Provide the (X, Y) coordinate of the cell's center where the given text is located.  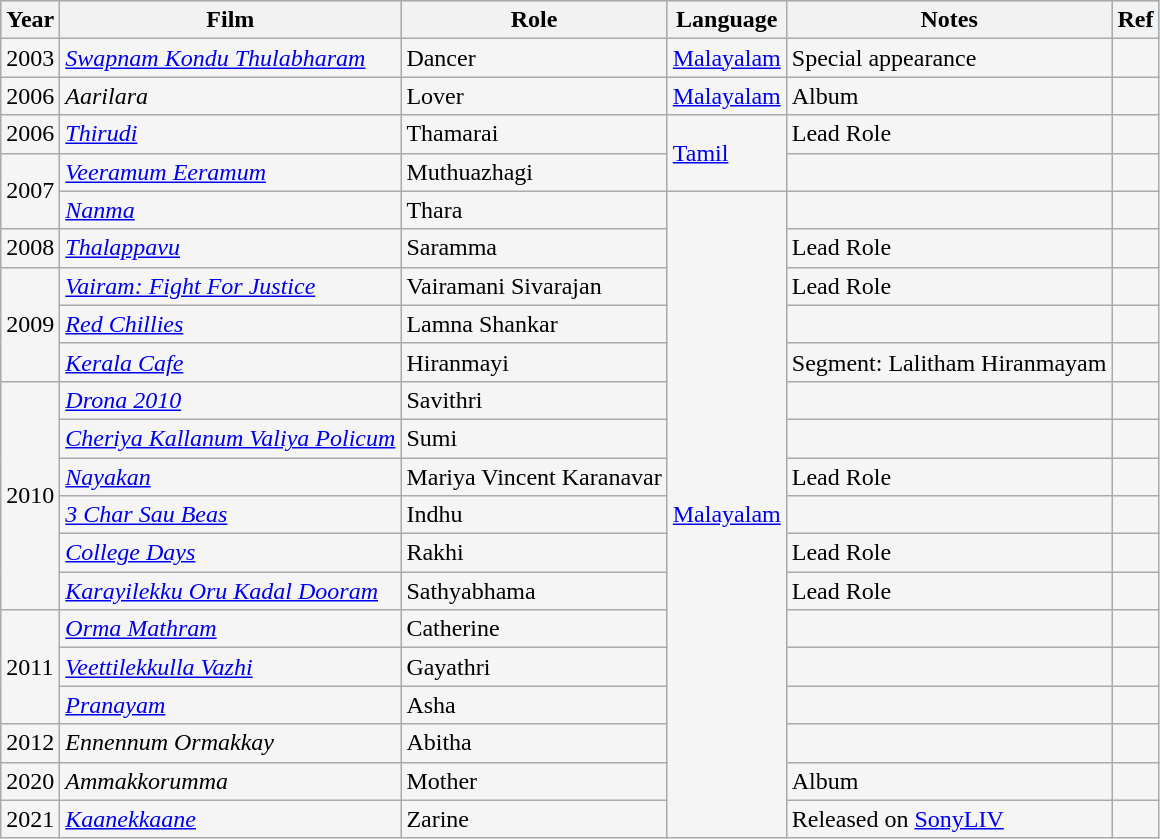
Drona 2010 (230, 400)
Thirudi (230, 134)
2020 (30, 781)
Vairam: Fight For Justice (230, 286)
Pranayam (230, 705)
Thara (534, 210)
Role (534, 20)
Aarilara (230, 96)
Mariya Vincent Karanavar (534, 477)
2011 (30, 667)
Tamil (726, 153)
Gayathri (534, 667)
Kaanekkaane (230, 819)
2009 (30, 324)
Saramma (534, 248)
Ammakkorumma (230, 781)
Indhu (534, 515)
Language (726, 20)
Abitha (534, 743)
2008 (30, 248)
Sumi (534, 438)
Nayakan (230, 477)
Sathyabhama (534, 591)
Mother (534, 781)
Ref (1136, 20)
Year (30, 20)
College Days (230, 553)
Special appearance (949, 58)
Muthuazhagi (534, 172)
2021 (30, 819)
Vairamani Sivarajan (534, 286)
Rakhi (534, 553)
Notes (949, 20)
Released on SonyLIV (949, 819)
Hiranmayi (534, 362)
Karayilekku Oru Kadal Dooram (230, 591)
Catherine (534, 629)
2007 (30, 191)
Veettilekkulla Vazhi (230, 667)
Ennennum Ormakkay (230, 743)
Film (230, 20)
Thalappavu (230, 248)
Dancer (534, 58)
2012 (30, 743)
Swapnam Kondu Thulabharam (230, 58)
Red Chillies (230, 324)
3 Char Sau Beas (230, 515)
Kerala Cafe (230, 362)
Cheriya Kallanum Valiya Policum (230, 438)
Asha (534, 705)
Thamarai (534, 134)
Veeramum Eeramum (230, 172)
Nanma (230, 210)
Segment: Lalitham Hiranmayam (949, 362)
Zarine (534, 819)
2010 (30, 495)
Savithri (534, 400)
Orma Mathram (230, 629)
Lover (534, 96)
2003 (30, 58)
Lamna Shankar (534, 324)
